Identify which cell holds the provided text, then report its [X, Y] central coordinate. 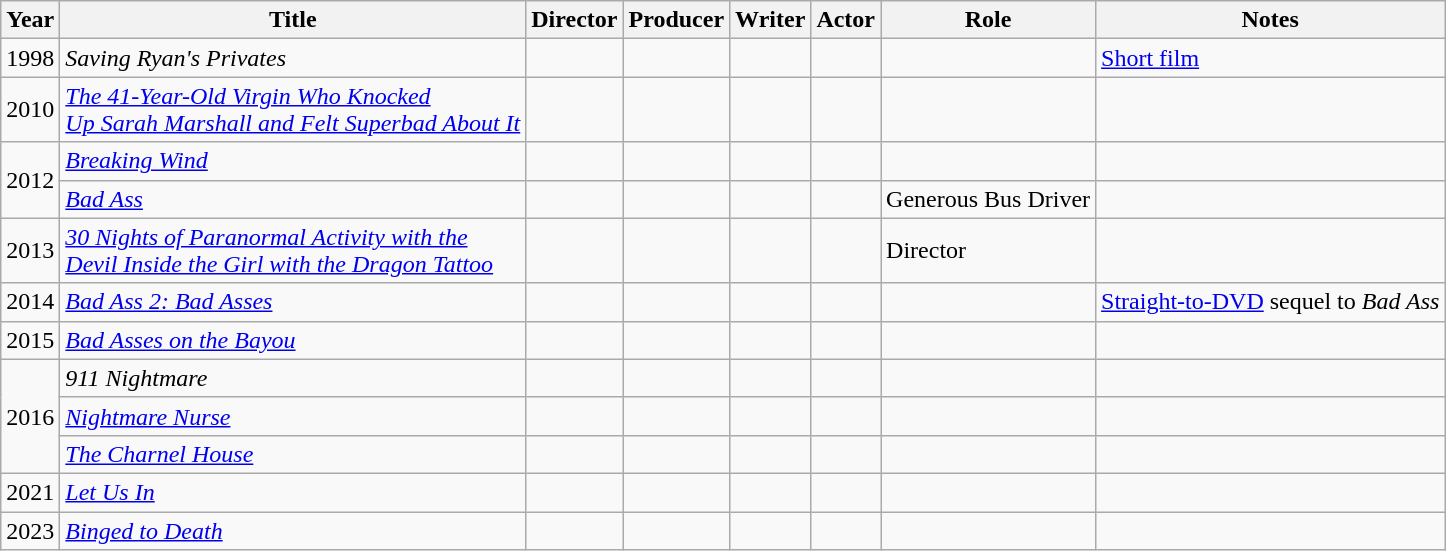
Bad Ass [293, 199]
Binged to Death [293, 531]
Year [30, 20]
Breaking Wind [293, 161]
Let Us In [293, 492]
Role [988, 20]
Generous Bus Driver [988, 199]
The 41-Year-Old Virgin Who KnockedUp Sarah Marshall and Felt Superbad About It [293, 110]
2013 [30, 250]
Writer [770, 20]
Notes [1270, 20]
2014 [30, 302]
2012 [30, 180]
Short film [1270, 58]
Actor [846, 20]
2021 [30, 492]
Saving Ryan's Privates [293, 58]
30 Nights of Paranormal Activity with theDevil Inside the Girl with the Dragon Tattoo [293, 250]
1998 [30, 58]
2023 [30, 531]
Bad Asses on the Bayou [293, 340]
Nightmare Nurse [293, 416]
The Charnel House [293, 454]
911 Nightmare [293, 378]
2015 [30, 340]
Straight-to-DVD sequel to Bad Ass [1270, 302]
2016 [30, 416]
Bad Ass 2: Bad Asses [293, 302]
2010 [30, 110]
Producer [676, 20]
Title [293, 20]
